Locate the cell with the specified text and output its [x, y] center coordinate. 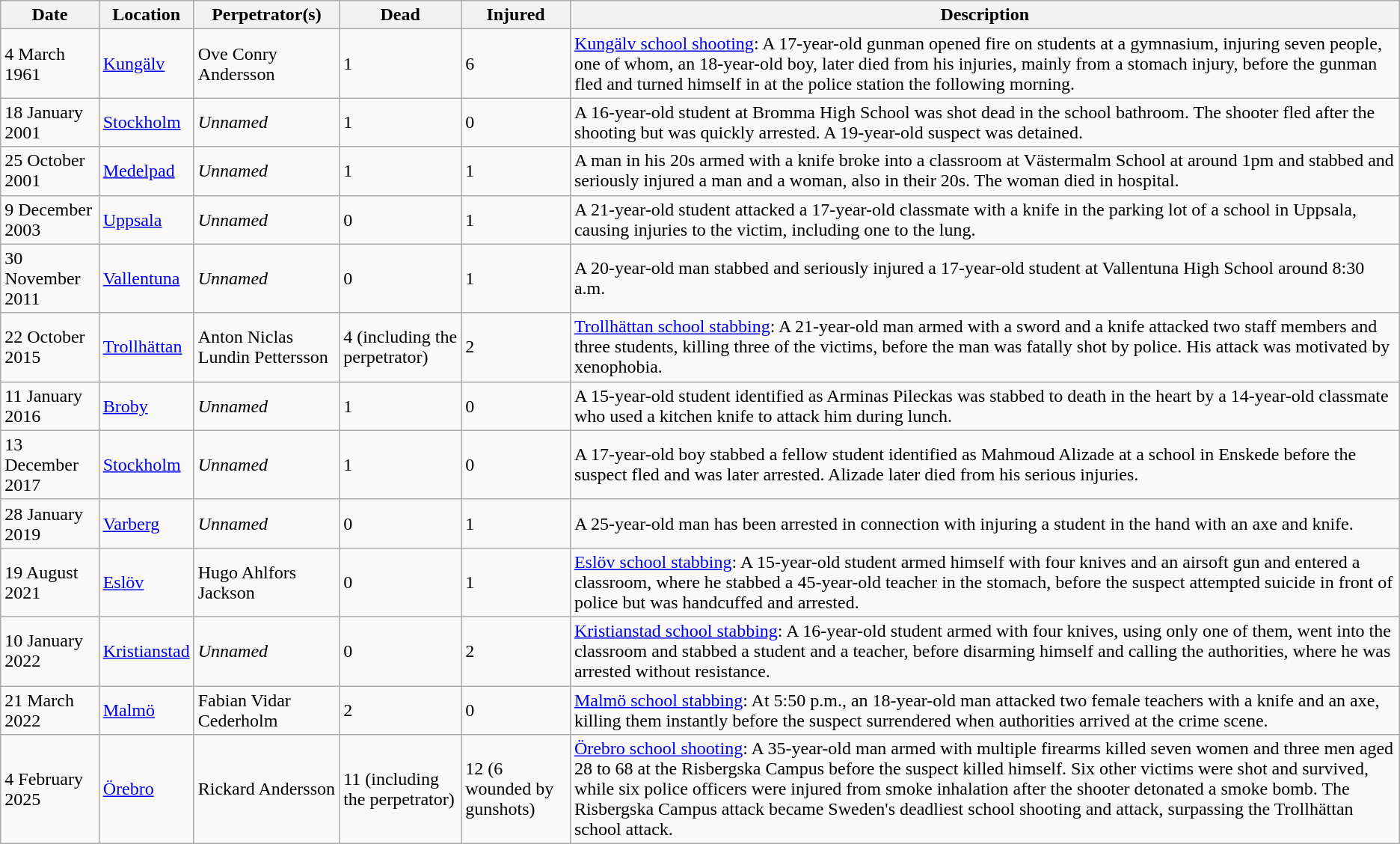
10 January 2022 [49, 651]
12 (6 wounded by gunshots) [516, 789]
Perpetrator(s) [266, 15]
18 January 2001 [49, 123]
Uppsala [147, 220]
Örebro [147, 789]
4 (including the perpetrator) [401, 347]
A 20-year-old man stabbed and seriously injured a 17-year-old student at Vallentuna High School around 8:30 a.m. [984, 278]
Vallentuna [147, 278]
Injured [516, 15]
28 January 2019 [49, 524]
Kristianstad [147, 651]
Dead [401, 15]
Kungälv [147, 64]
19 August 2021 [49, 582]
4 March 1961 [49, 64]
25 October 2001 [49, 171]
Ove Conry Andersson [266, 64]
Rickard Andersson [266, 789]
6 [516, 64]
11 (including the perpetrator) [401, 789]
11 January 2016 [49, 406]
4 February 2025 [49, 789]
22 October 2015 [49, 347]
Eslöv [147, 582]
Location [147, 15]
Malmö [147, 709]
Anton Niclas Lundin Pettersson [266, 347]
13 December 2017 [49, 465]
Varberg [147, 524]
9 December 2003 [49, 220]
Broby [147, 406]
Trollhättan [147, 347]
Date [49, 15]
Hugo Ahlfors Jackson [266, 582]
30 November 2011 [49, 278]
21 March 2022 [49, 709]
A 25-year-old man has been arrested in connection with injuring a student in the hand with an axe and knife. [984, 524]
Fabian Vidar Cederholm [266, 709]
Medelpad [147, 171]
Description [984, 15]
